Detect which cell encompasses the target text, then output its (x, y) center coordinate. 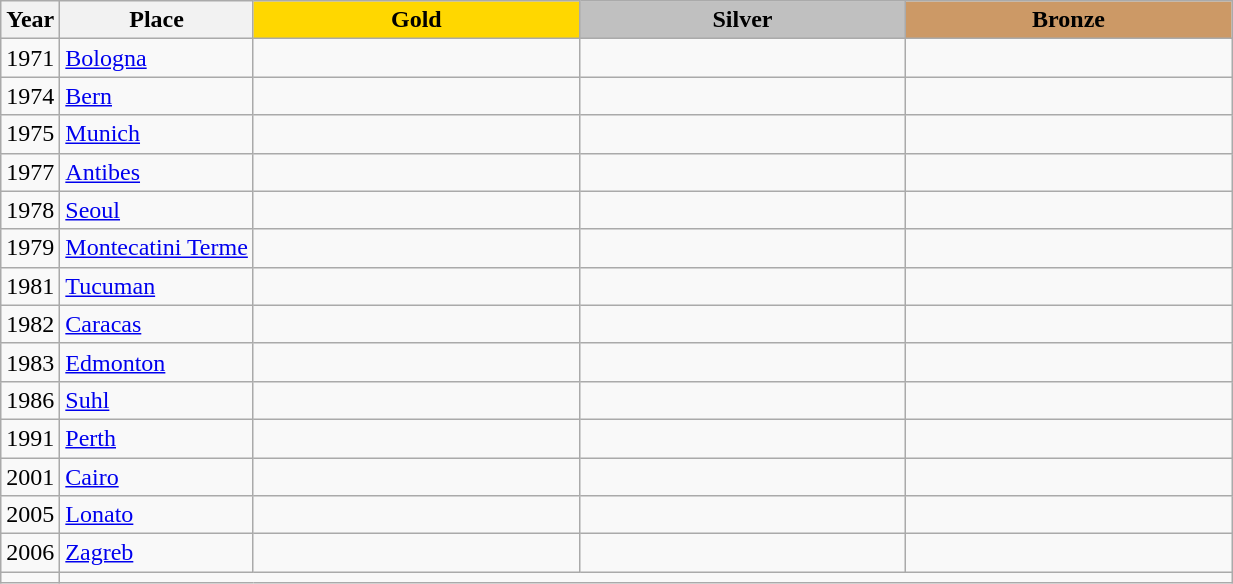
Perth (157, 438)
1971 (30, 58)
2005 (30, 515)
Edmonton (157, 362)
2006 (30, 553)
1986 (30, 400)
Bern (157, 96)
Lonato (157, 515)
1977 (30, 172)
Munich (157, 134)
Silver (742, 20)
Montecatini Terme (157, 248)
Tucuman (157, 286)
Antibes (157, 172)
Gold (416, 20)
1983 (30, 362)
1975 (30, 134)
Caracas (157, 324)
Zagreb (157, 553)
1982 (30, 324)
1979 (30, 248)
Place (157, 20)
1991 (30, 438)
Seoul (157, 210)
1978 (30, 210)
Year (30, 20)
1974 (30, 96)
1981 (30, 286)
Bologna (157, 58)
Bronze (1068, 20)
2001 (30, 477)
Suhl (157, 400)
Cairo (157, 477)
